Extract the (X, Y) coordinate from the center of the cell holding the provided text.  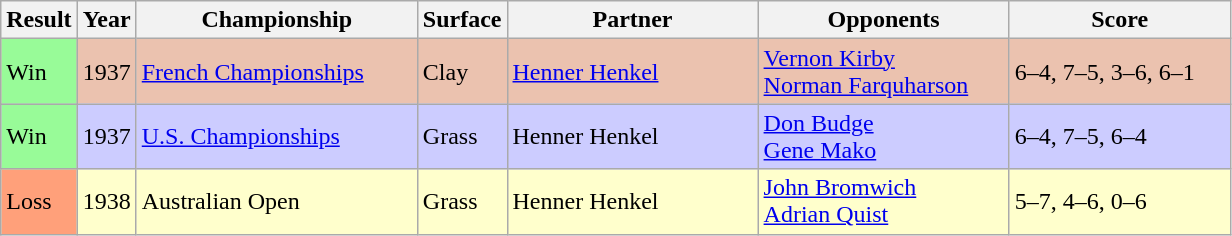
6–4, 7–5, 3–6, 6–1 (1120, 72)
French Championships (276, 72)
Year (106, 20)
Partner (632, 20)
6–4, 7–5, 6–4 (1120, 136)
John Bromwich Adrian Quist (884, 202)
U.S. Championships (276, 136)
Surface (462, 20)
Clay (462, 72)
Vernon Kirby Norman Farquharson (884, 72)
1938 (106, 202)
Loss (39, 202)
Championship (276, 20)
Score (1120, 20)
Australian Open (276, 202)
Don Budge Gene Mako (884, 136)
Result (39, 20)
5–7, 4–6, 0–6 (1120, 202)
Opponents (884, 20)
